Return [x, y] of the center of cell containing provided text 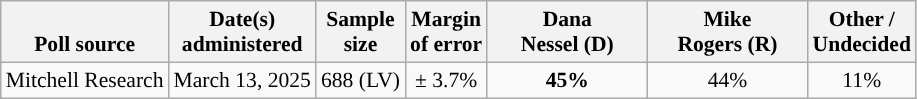
44% [727, 80]
March 13, 2025 [242, 80]
Samplesize [360, 32]
Other /Undecided [862, 32]
Marginof error [446, 32]
MikeRogers (R) [727, 32]
Mitchell Research [85, 80]
Poll source [85, 32]
11% [862, 80]
45% [567, 80]
DanaNessel (D) [567, 32]
688 (LV) [360, 80]
Date(s)administered [242, 32]
± 3.7% [446, 80]
